For the text-containing cell, return its midpoint in [x, y] coordinate format. 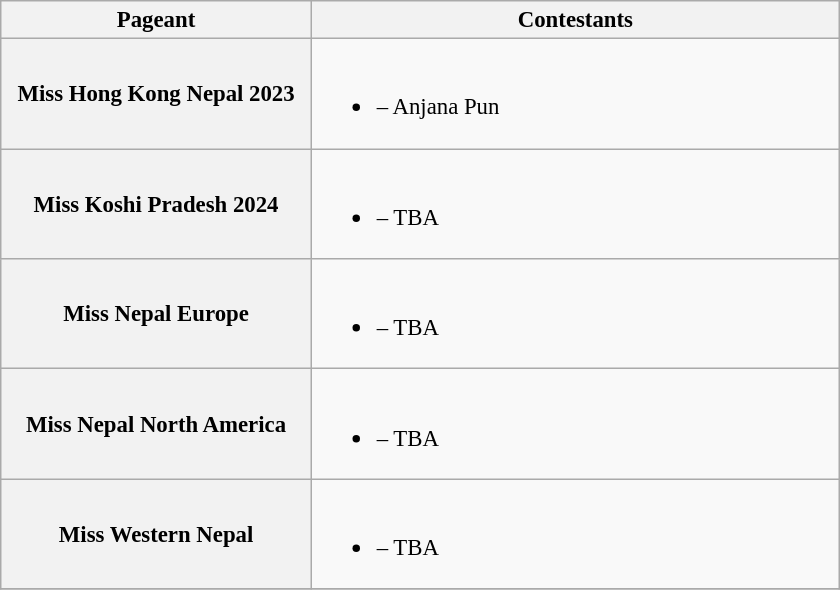
Miss Nepal North America [156, 424]
Miss Nepal Europe [156, 314]
Miss Western Nepal [156, 534]
– Anjana Pun [575, 94]
Pageant [156, 20]
Miss Hong Kong Nepal 2023 [156, 94]
Contestants [575, 20]
Miss Koshi Pradesh 2024 [156, 204]
